Detect which cell encompasses the target text, then output its (x, y) center coordinate. 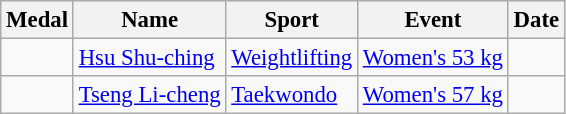
Event (432, 20)
Women's 53 kg (432, 58)
Taekwondo (292, 95)
Tseng Li-cheng (150, 95)
Hsu Shu-ching (150, 58)
Name (150, 20)
Medal (38, 20)
Date (536, 20)
Women's 57 kg (432, 95)
Sport (292, 20)
Weightlifting (292, 58)
